Pinpoint the cell where the given text exists, returning its [x, y] midpoint coordinate. 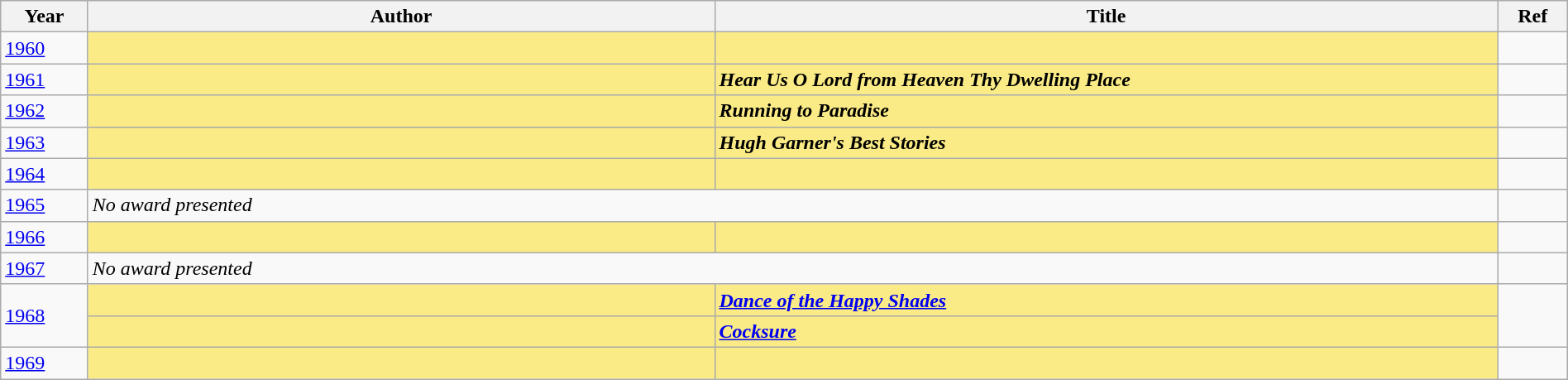
1963 [45, 142]
Cocksure [1107, 331]
Title [1107, 17]
1960 [45, 48]
Author [401, 17]
Year [45, 17]
1968 [45, 315]
1965 [45, 205]
Hear Us O Lord from Heaven Thy Dwelling Place [1107, 79]
Ref [1532, 17]
1961 [45, 79]
1962 [45, 111]
Running to Paradise [1107, 111]
1964 [45, 174]
1966 [45, 237]
Hugh Garner's Best Stories [1107, 142]
1967 [45, 268]
Dance of the Happy Shades [1107, 300]
1969 [45, 363]
